Provide the [X, Y] coordinate of the cell's center where the given text is located.  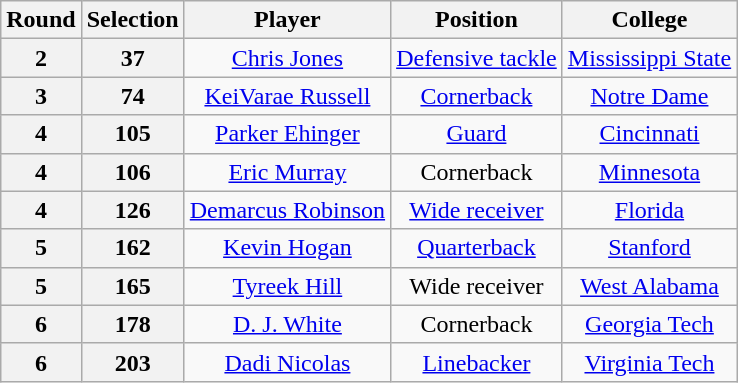
178 [132, 324]
74 [132, 96]
Kevin Hogan [287, 248]
Round [41, 20]
Virginia Tech [649, 362]
Demarcus Robinson [287, 210]
Quarterback [477, 248]
3 [41, 96]
KeiVarae Russell [287, 96]
2 [41, 58]
Defensive tackle [477, 58]
Selection [132, 20]
Chris Jones [287, 58]
165 [132, 286]
Florida [649, 210]
Tyreek Hill [287, 286]
College [649, 20]
162 [132, 248]
Dadi Nicolas [287, 362]
106 [132, 172]
Notre Dame [649, 96]
Guard [477, 134]
37 [132, 58]
Stanford [649, 248]
Parker Ehinger [287, 134]
Cincinnati [649, 134]
203 [132, 362]
Player [287, 20]
Position [477, 20]
126 [132, 210]
West Alabama [649, 286]
D. J. White [287, 324]
Minnesota [649, 172]
Mississippi State [649, 58]
Georgia Tech [649, 324]
Eric Murray [287, 172]
105 [132, 134]
Linebacker [477, 362]
